Search for the cell housing the specified text and yield its (x, y) center coordinate. 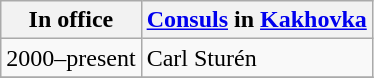
Carl Sturén (256, 58)
Consuls in Kakhovka (256, 20)
2000–present (71, 58)
In office (71, 20)
